Scan for the cell matching the given text and deliver its [X, Y] coordinate at center. 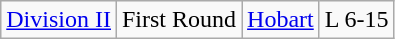
Hobart [281, 20]
Division II [59, 20]
L 6-15 [356, 20]
First Round [178, 20]
